Capture the cell that displays the provided text and extract its (X, Y) central coordinate. 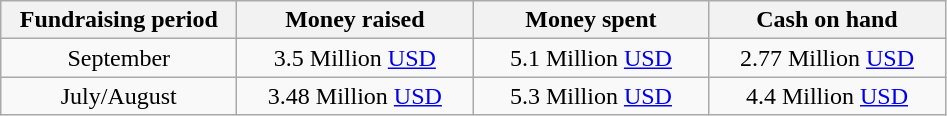
5.3 Million USD (591, 96)
Money spent (591, 20)
July/August (119, 96)
3.5 Million USD (355, 58)
Money raised (355, 20)
5.1 Million USD (591, 58)
Fundraising period (119, 20)
Cash on hand (827, 20)
September (119, 58)
3.48 Million USD (355, 96)
2.77 Million USD (827, 58)
4.4 Million USD (827, 96)
